Provide the [X, Y] coordinate of the cell's center where the given text is located.  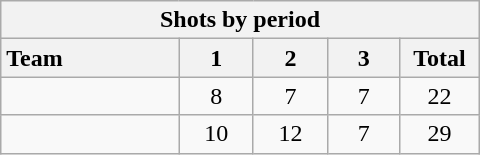
8 [216, 96]
Shots by period [240, 20]
Team [90, 58]
1 [216, 58]
29 [440, 134]
22 [440, 96]
10 [216, 134]
2 [290, 58]
3 [364, 58]
Total [440, 58]
12 [290, 134]
